Scan for the cell matching the given text and deliver its [X, Y] coordinate at center. 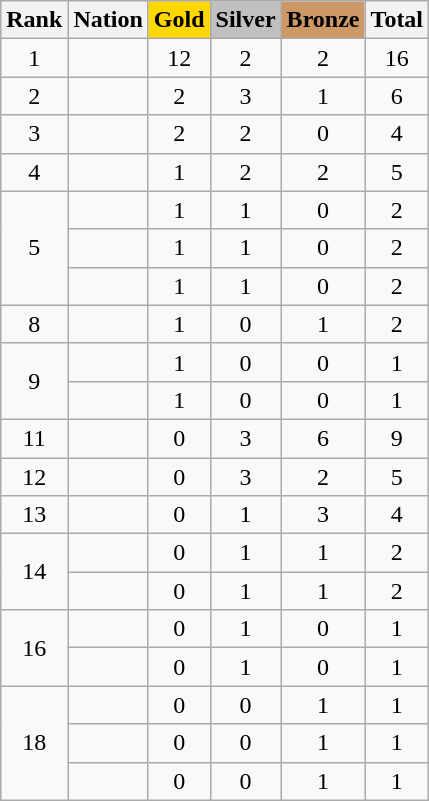
Bronze [323, 20]
13 [34, 515]
Rank [34, 20]
Gold [179, 20]
18 [34, 743]
Nation [108, 20]
Total [397, 20]
14 [34, 572]
Silver [246, 20]
8 [34, 324]
11 [34, 438]
